Pinpoint the cell where the given text exists, returning its [X, Y] midpoint coordinate. 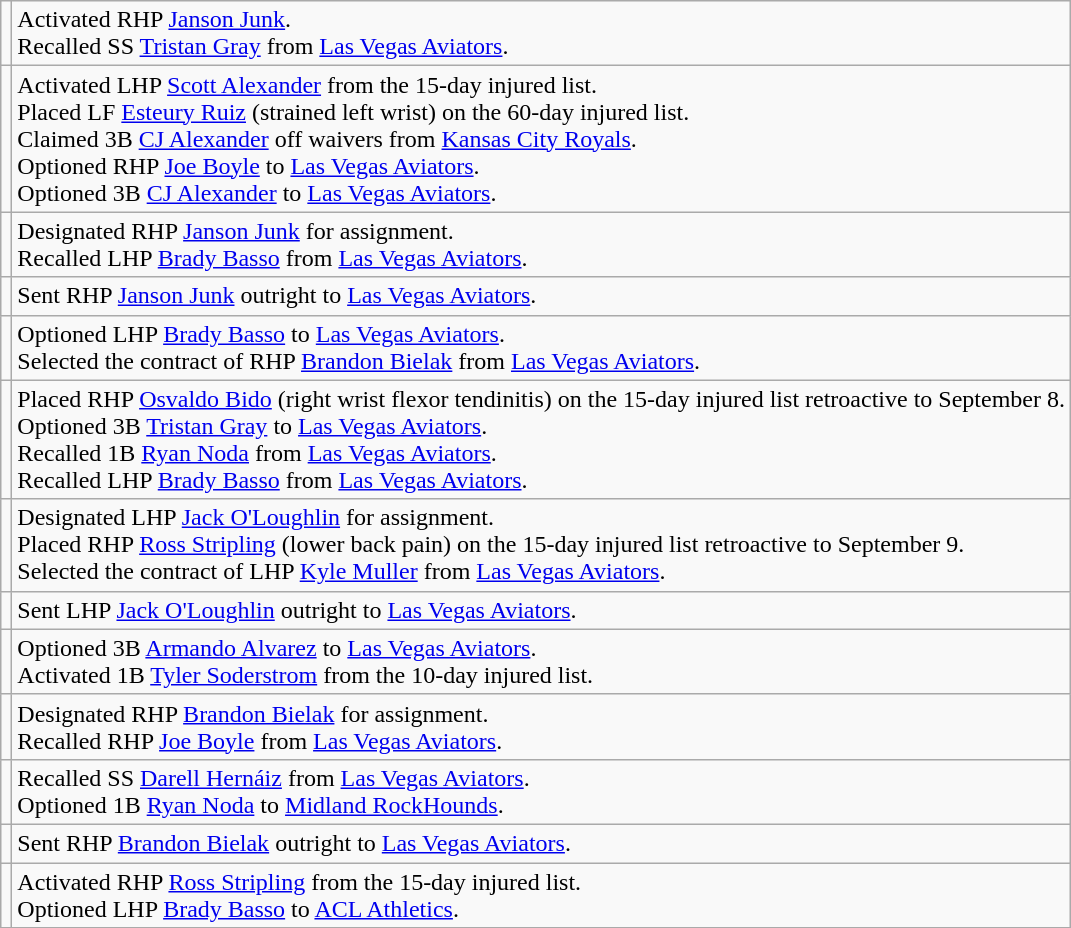
Optioned 3B Armando Alvarez to Las Vegas Aviators. Activated 1B Tyler Soderstrom from the 10-day injured list. [542, 662]
Designated RHP Janson Junk for assignment. Recalled LHP Brady Basso from Las Vegas Aviators. [542, 244]
Sent LHP Jack O'Loughlin outright to Las Vegas Aviators. [542, 610]
Sent RHP Janson Junk outright to Las Vegas Aviators. [542, 296]
Optioned LHP Brady Basso to Las Vegas Aviators. Selected the contract of RHP Brandon Bielak from Las Vegas Aviators. [542, 348]
Activated RHP Ross Stripling from the 15-day injured list. Optioned LHP Brady Basso to ACL Athletics. [542, 894]
Recalled SS Darell Hernáiz from Las Vegas Aviators. Optioned 1B Ryan Noda to Midland RockHounds. [542, 792]
Designated RHP Brandon Bielak for assignment. Recalled RHP Joe Boyle from Las Vegas Aviators. [542, 726]
Activated RHP Janson Junk. Recalled SS Tristan Gray from Las Vegas Aviators. [542, 34]
Sent RHP Brandon Bielak outright to Las Vegas Aviators. [542, 843]
